Scan for the cell matching the given text and deliver its (X, Y) coordinate at center. 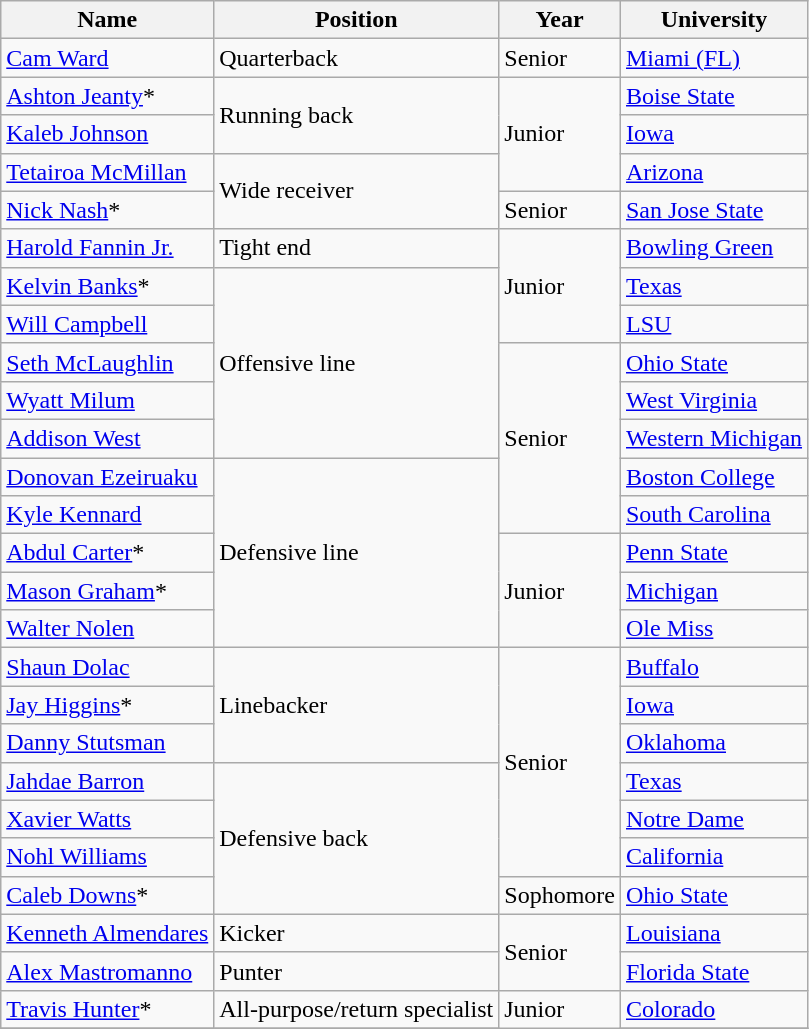
Western Michigan (714, 438)
Will Campbell (108, 324)
Michigan (714, 591)
Kelvin Banks* (108, 286)
Abdul Carter* (108, 553)
Buffalo (714, 667)
Alex Mastromanno (108, 971)
Kenneth Almendares (108, 933)
Walter Nolen (108, 629)
Linebacker (356, 705)
Defensive back (356, 838)
Defensive line (356, 553)
Seth McLaughlin (108, 362)
Jahdae Barron (108, 781)
Caleb Downs* (108, 895)
San Jose State (714, 210)
Donovan Ezeiruaku (108, 477)
Kyle Kennard (108, 515)
Cam Ward (108, 58)
Tight end (356, 248)
Arizona (714, 172)
Travis Hunter* (108, 1009)
Oklahoma (714, 743)
University (714, 20)
Kaleb Johnson (108, 134)
Running back (356, 115)
Penn State (714, 553)
Ashton Jeanty* (108, 96)
Boston College (714, 477)
Jay Higgins* (108, 705)
Harold Fannin Jr. (108, 248)
Boise State (714, 96)
Xavier Watts (108, 819)
Punter (356, 971)
Notre Dame (714, 819)
Ole Miss (714, 629)
Wide receiver (356, 191)
Mason Graham* (108, 591)
Kicker (356, 933)
Nohl Williams (108, 857)
Louisiana (714, 933)
Colorado (714, 1009)
Florida State (714, 971)
Tetairoa McMillan (108, 172)
Year (560, 20)
LSU (714, 324)
Quarterback (356, 58)
South Carolina (714, 515)
Shaun Dolac (108, 667)
Sophomore (560, 895)
West Virginia (714, 400)
Wyatt Milum (108, 400)
Danny Stutsman (108, 743)
California (714, 857)
Nick Nash* (108, 210)
Miami (FL) (714, 58)
All-purpose/return specialist (356, 1009)
Offensive line (356, 362)
Position (356, 20)
Bowling Green (714, 248)
Name (108, 20)
Addison West (108, 438)
